Detect which cell encompasses the target text, then output its [x, y] center coordinate. 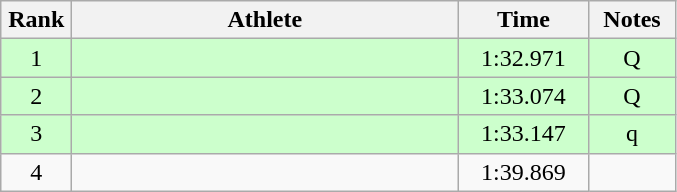
1 [36, 58]
4 [36, 172]
1:33.147 [524, 134]
1:33.074 [524, 96]
1:32.971 [524, 58]
2 [36, 96]
Athlete [265, 20]
q [632, 134]
1:39.869 [524, 172]
3 [36, 134]
Rank [36, 20]
Notes [632, 20]
Time [524, 20]
